Extract the [x, y] coordinate from the center of the cell holding the provided text.  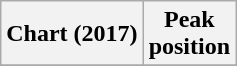
Peakposition [189, 34]
Chart (2017) [72, 34]
